Return the (x, y) coordinate for the center point of the cell that contains the specified text.  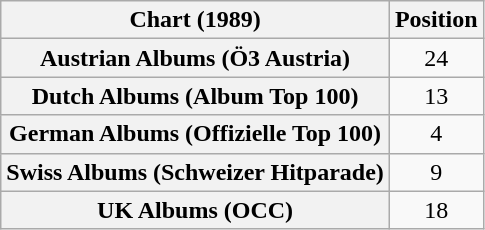
Chart (1989) (196, 20)
24 (436, 58)
UK Albums (OCC) (196, 210)
Swiss Albums (Schweizer Hitparade) (196, 172)
German Albums (Offizielle Top 100) (196, 134)
Austrian Albums (Ö3 Austria) (196, 58)
9 (436, 172)
13 (436, 96)
Dutch Albums (Album Top 100) (196, 96)
Position (436, 20)
18 (436, 210)
4 (436, 134)
